Return the [x, y] coordinate for the center point of the cell that contains the specified text.  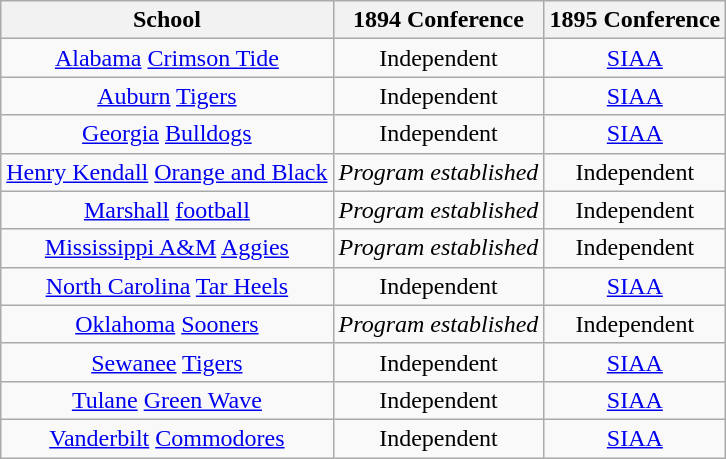
North Carolina Tar Heels [167, 286]
Alabama Crimson Tide [167, 58]
Vanderbilt Commodores [167, 438]
1894 Conference [438, 20]
Tulane Green Wave [167, 400]
Auburn Tigers [167, 96]
Marshall football [167, 210]
School [167, 20]
1895 Conference [635, 20]
Sewanee Tigers [167, 362]
Georgia Bulldogs [167, 134]
Mississippi A&M Aggies [167, 248]
Oklahoma Sooners [167, 324]
Henry Kendall Orange and Black [167, 172]
